Output the [x, y] coordinate of the center of the cell containing the given text.  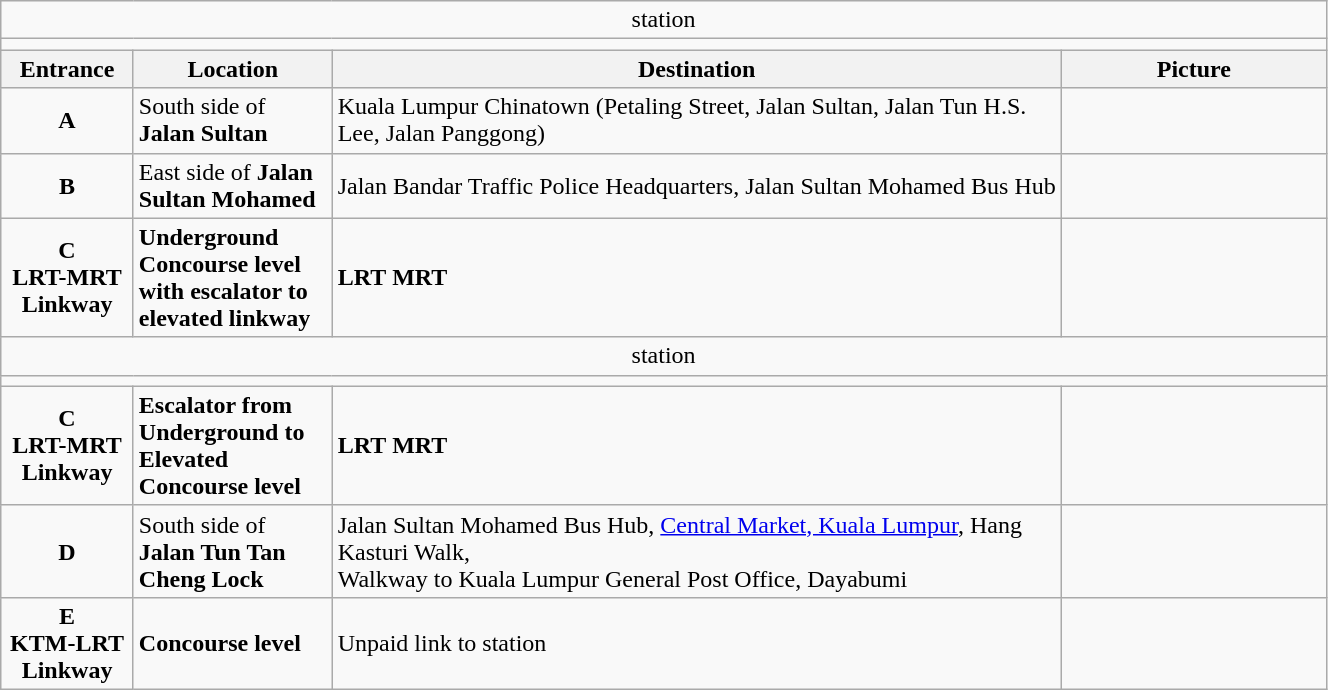
Entrance [68, 69]
D [68, 551]
Location [232, 69]
Kuala Lumpur Chinatown (Petaling Street, Jalan Sultan, Jalan Tun H.S. Lee, Jalan Panggong) [696, 120]
B [68, 186]
East side of Jalan Sultan Mohamed [232, 186]
Jalan Sultan Mohamed Bus Hub, Central Market, Kuala Lumpur, Hang Kasturi Walk, Walkway to Kuala Lumpur General Post Office, Dayabumi [696, 551]
South side of Jalan Sultan [232, 120]
Underground Concourse level with escalator to elevated linkway [232, 278]
Jalan Bandar Traffic Police Headquarters, Jalan Sultan Mohamed Bus Hub [696, 186]
Picture [1194, 69]
Destination [696, 69]
Concourse level [232, 643]
E KTM-LRT Linkway [68, 643]
Unpaid link to station [696, 643]
Escalator from Underground to Elevated Concourse level [232, 446]
South side of Jalan Tun Tan Cheng Lock [232, 551]
A [68, 120]
